Locate the cell with the specified text and output its (x, y) center coordinate. 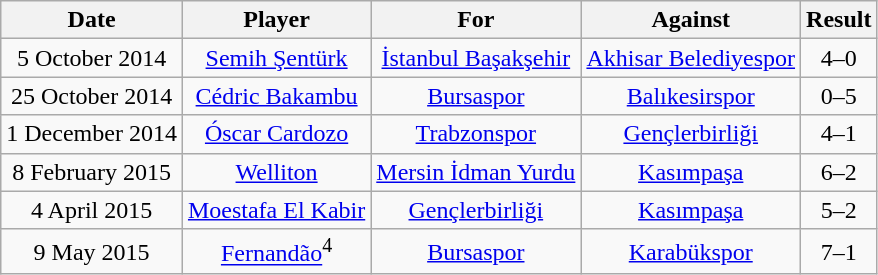
8 February 2015 (92, 172)
Balıkesirspor (691, 96)
Date (92, 20)
1 December 2014 (92, 134)
İstanbul Başakşehir (476, 58)
4–1 (839, 134)
Fernandão4 (276, 252)
Semih Şentürk (276, 58)
Mersin İdman Yurdu (476, 172)
4–0 (839, 58)
Cédric Bakambu (276, 96)
Trabzonspor (476, 134)
7–1 (839, 252)
5–2 (839, 210)
Welliton (276, 172)
6–2 (839, 172)
Against (691, 20)
0–5 (839, 96)
For (476, 20)
Player (276, 20)
Karabükspor (691, 252)
9 May 2015 (92, 252)
4 April 2015 (92, 210)
25 October 2014 (92, 96)
Akhisar Belediyespor (691, 58)
Result (839, 20)
Moestafa El Kabir (276, 210)
Óscar Cardozo (276, 134)
5 October 2014 (92, 58)
